Determine the (X, Y) coordinate at the center of the cell enclosing the given text.  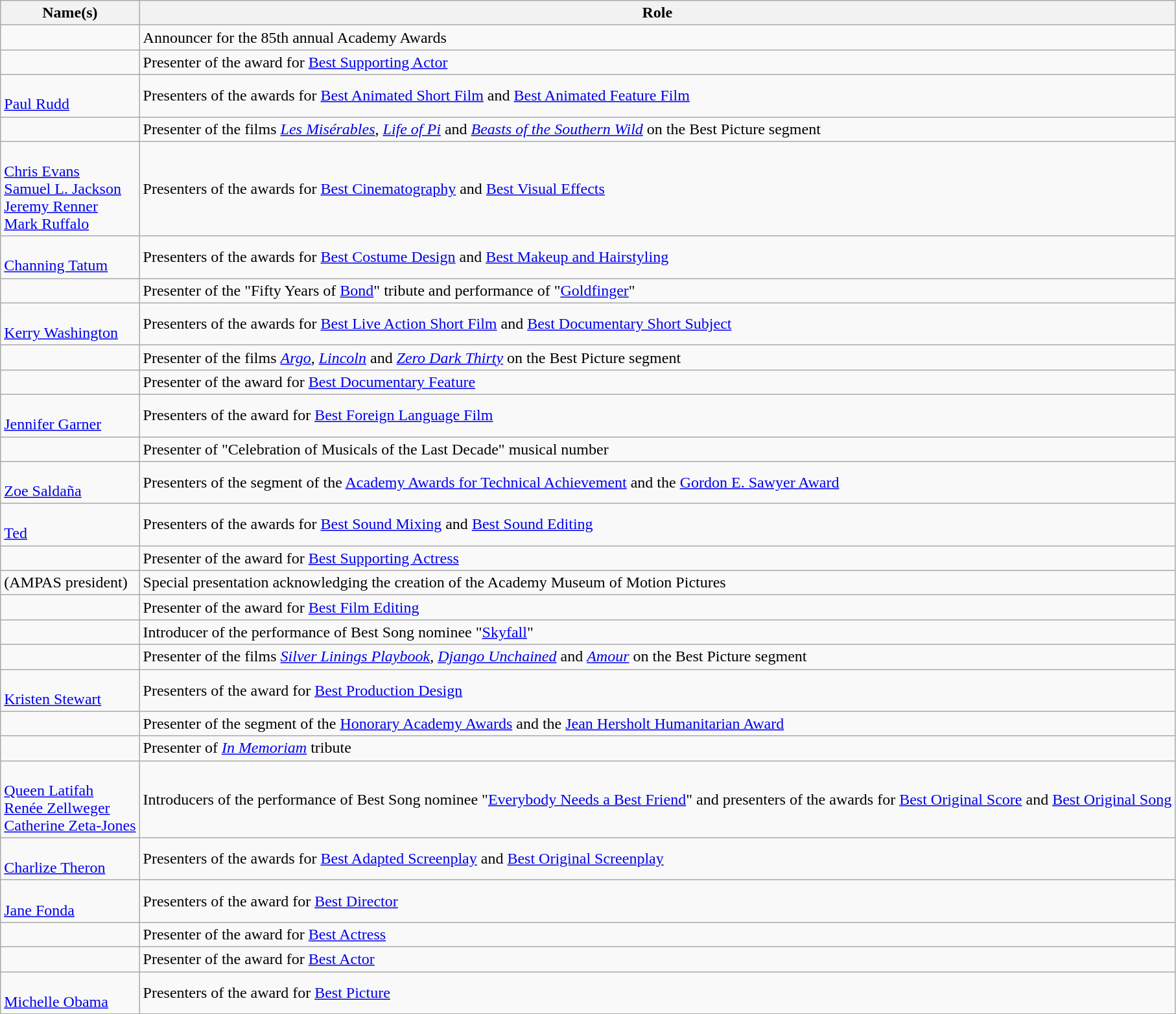
Michelle Obama (70, 992)
Presenters of the awards for Best Costume Design and Best Makeup and Hairstyling (657, 257)
Presenters of the awards for Best Sound Mixing and Best Sound Editing (657, 525)
Presenters of the segment of the Academy Awards for Technical Achievement and the Gordon E. Sawyer Award (657, 482)
Jennifer Garner (70, 415)
Presenter of In Memoriam tribute (657, 748)
Channing Tatum (70, 257)
Presenter of the award for Best Actress (657, 934)
Presenter of the award for Best Supporting Actress (657, 558)
Presenters of the awards for Best Cinematography and Best Visual Effects (657, 189)
Kristen Stewart (70, 690)
Introducer of the performance of Best Song nominee "Skyfall" (657, 632)
Presenter of the award for Best Documentary Feature (657, 382)
Presenters of the award for Best Foreign Language Film (657, 415)
Presenter of the "Fifty Years of Bond" tribute and performance of "Goldfinger" (657, 290)
Jane Fonda (70, 901)
Presenter of the films Argo, Lincoln and Zero Dark Thirty on the Best Picture segment (657, 357)
Role (657, 13)
Zoe Saldaña (70, 482)
Presenter of "Celebration of Musicals of the Last Decade" musical number (657, 449)
Paul Rudd (70, 96)
Presenters of the awards for Best Adapted Screenplay and Best Original Screenplay (657, 858)
Presenter of the segment of the Honorary Academy Awards and the Jean Hersholt Humanitarian Award (657, 724)
Announcer for the 85th annual Academy Awards (657, 38)
Presenter of the award for Best Supporting Actor (657, 62)
Name(s) (70, 13)
(AMPAS president) (70, 583)
Charlize Theron (70, 858)
Presenter of the award for Best Film Editing (657, 607)
Chris Evans Samuel L. Jackson Jeremy Renner Mark Ruffalo (70, 189)
Presenters of the award for Best Director (657, 901)
Presenter of the award for Best Actor (657, 959)
Presenters of the awards for Best Animated Short Film and Best Animated Feature Film (657, 96)
Special presentation acknowledging the creation of the Academy Museum of Motion Pictures (657, 583)
Ted (70, 525)
Presenters of the award for Best Production Design (657, 690)
Kerry Washington (70, 324)
Queen Latifah Renée Zellweger Catherine Zeta-Jones (70, 799)
Presenters of the awards for Best Live Action Short Film and Best Documentary Short Subject (657, 324)
Presenter of the films Les Misérables, Life of Pi and Beasts of the Southern Wild on the Best Picture segment (657, 129)
Presenters of the award for Best Picture (657, 992)
Presenter of the films Silver Linings Playbook, Django Unchained and Amour on the Best Picture segment (657, 657)
